Pinpoint the cell where the given text exists, returning its (x, y) midpoint coordinate. 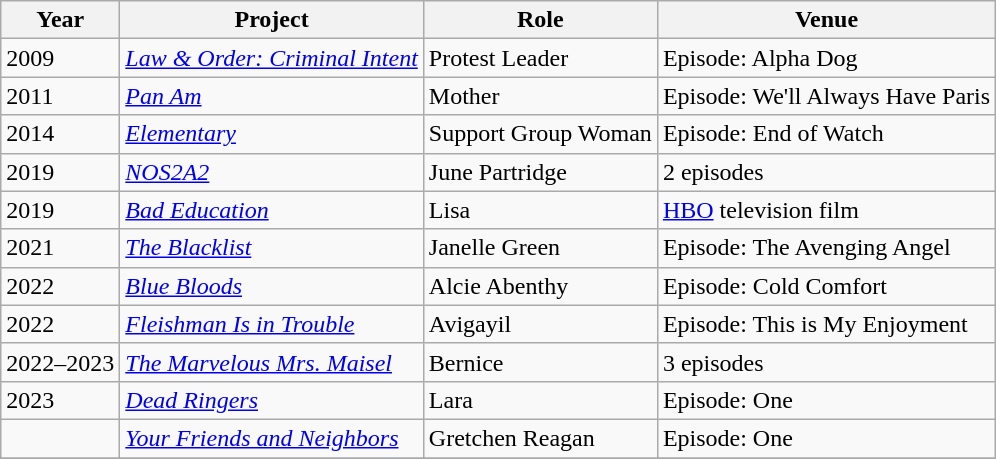
The Blacklist (272, 248)
Lisa (540, 210)
2022–2023 (60, 362)
Blue Bloods (272, 286)
Episode: End of Watch (826, 134)
Law & Order: Criminal Intent (272, 58)
Avigayil (540, 324)
Episode: This is My Enjoyment (826, 324)
Elementary (272, 134)
Lara (540, 400)
Fleishman Is in Trouble (272, 324)
Episode: Alpha Dog (826, 58)
2021 (60, 248)
2014 (60, 134)
Alcie Abenthy (540, 286)
Episode: Cold Comfort (826, 286)
Episode: The Avenging Angel (826, 248)
2011 (60, 96)
Episode: We'll Always Have Paris (826, 96)
Dead Ringers (272, 400)
2009 (60, 58)
Gretchen Reagan (540, 438)
Janelle Green (540, 248)
HBO television film (826, 210)
2 episodes (826, 172)
Pan Am (272, 96)
3 episodes (826, 362)
Year (60, 20)
June Partridge (540, 172)
NOS2A2 (272, 172)
Support Group Woman (540, 134)
Project (272, 20)
Bernice (540, 362)
Your Friends and Neighbors (272, 438)
2023 (60, 400)
Role (540, 20)
Bad Education (272, 210)
Protest Leader (540, 58)
Mother (540, 96)
The Marvelous Mrs. Maisel (272, 362)
Venue (826, 20)
